Scan for the cell matching the given text and deliver its [X, Y] coordinate at center. 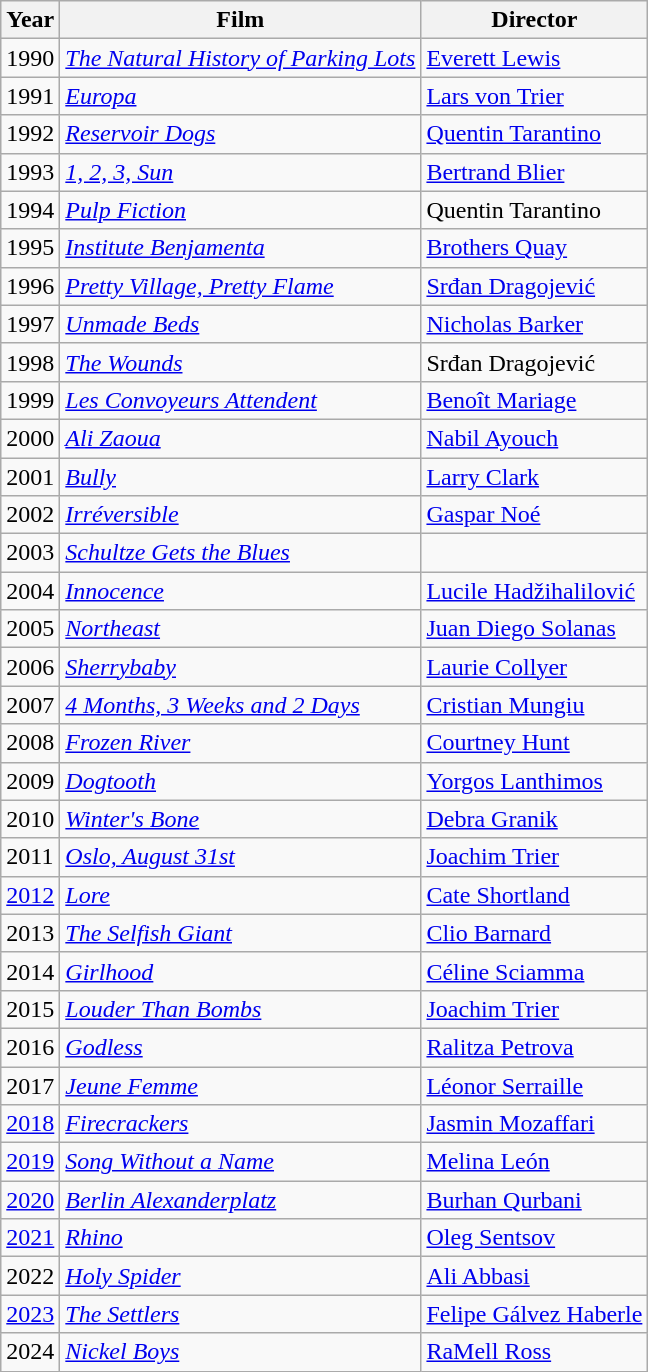
Dogtooth [240, 781]
Rhino [240, 1238]
Nabil Ayouch [534, 438]
Juan Diego Solanas [534, 629]
Clio Barnard [534, 933]
Bully [240, 477]
2023 [30, 1314]
Godless [240, 1047]
Burhan Qurbani [534, 1200]
1999 [30, 400]
2014 [30, 971]
Jasmin Mozaffari [534, 1124]
2017 [30, 1085]
1998 [30, 362]
Laurie Collyer [534, 667]
2013 [30, 933]
Gaspar Noé [534, 515]
Unmade Beds [240, 324]
2016 [30, 1047]
Nicholas Barker [534, 324]
1994 [30, 210]
Céline Sciamma [534, 971]
Song Without a Name [240, 1162]
Year [30, 20]
Pretty Village, Pretty Flame [240, 286]
Courtney Hunt [534, 743]
1997 [30, 324]
2006 [30, 667]
2011 [30, 857]
2002 [30, 515]
1992 [30, 134]
Europa [240, 96]
Institute Benjamenta [240, 248]
Cristian Mungiu [534, 705]
2004 [30, 591]
Oleg Sentsov [534, 1238]
2005 [30, 629]
Winter's Bone [240, 819]
Ali Abbasi [534, 1276]
2009 [30, 781]
2024 [30, 1352]
Northeast [240, 629]
Lars von Trier [534, 96]
2007 [30, 705]
1, 2, 3, Sun [240, 172]
2000 [30, 438]
Firecrackers [240, 1124]
1996 [30, 286]
Everett Lewis [534, 58]
Larry Clark [534, 477]
Holy Spider [240, 1276]
Lore [240, 895]
Louder Than Bombs [240, 1009]
2008 [30, 743]
Frozen River [240, 743]
Léonor Serraille [534, 1085]
2020 [30, 1200]
2001 [30, 477]
RaMell Ross [534, 1352]
Irréversible [240, 515]
Reservoir Dogs [240, 134]
The Selfish Giant [240, 933]
2021 [30, 1238]
Ralitza Petrova [534, 1047]
2003 [30, 553]
Lucile Hadžihalilović [534, 591]
2022 [30, 1276]
2015 [30, 1009]
Pulp Fiction [240, 210]
Innocence [240, 591]
The Settlers [240, 1314]
4 Months, 3 Weeks and 2 Days [240, 705]
Schultze Gets the Blues [240, 553]
Director [534, 20]
Cate Shortland [534, 895]
Debra Granik [534, 819]
2010 [30, 819]
Benoît Mariage [534, 400]
1990 [30, 58]
Sherrybaby [240, 667]
The Wounds [240, 362]
Oslo, August 31st [240, 857]
Girlhood [240, 971]
Melina León [534, 1162]
Jeune Femme [240, 1085]
1993 [30, 172]
The Natural History of Parking Lots [240, 58]
Les Convoyeurs Attendent [240, 400]
Felipe Gálvez Haberle [534, 1314]
Brothers Quay [534, 248]
2012 [30, 895]
Ali Zaoua [240, 438]
2018 [30, 1124]
1995 [30, 248]
Film [240, 20]
Bertrand Blier [534, 172]
Nickel Boys [240, 1352]
2019 [30, 1162]
Yorgos Lanthimos [534, 781]
1991 [30, 96]
Berlin Alexanderplatz [240, 1200]
